Find where the given text appears and provide that cell's center as (X, Y) coordinate. 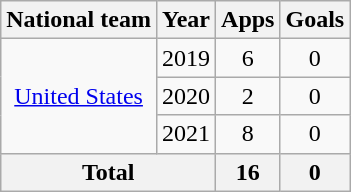
National team (79, 20)
8 (248, 134)
Total (108, 172)
Year (186, 20)
2019 (186, 58)
Apps (248, 20)
Goals (315, 20)
6 (248, 58)
2 (248, 96)
16 (248, 172)
2021 (186, 134)
United States (79, 96)
2020 (186, 96)
